Output the (x, y) coordinate of the center of the cell containing the given text.  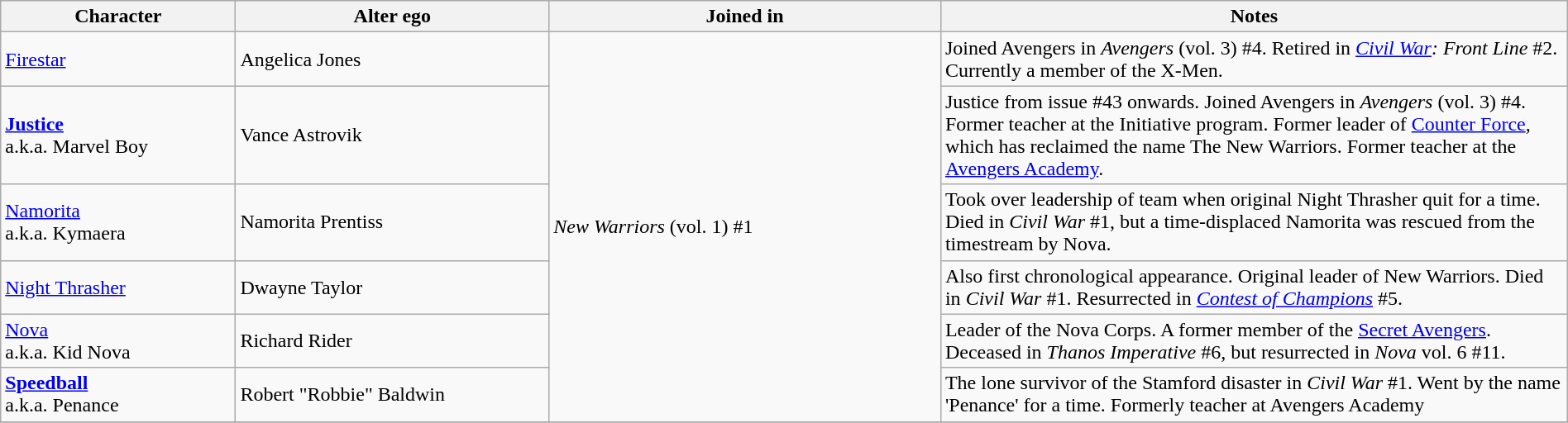
Namorita Prentiss (392, 222)
Joined Avengers in Avengers (vol. 3) #4. Retired in Civil War: Front Line #2. Currently a member of the X-Men. (1254, 59)
Night Thrasher (118, 288)
Richard Rider (392, 340)
Namoritaa.k.a. Kymaera (118, 222)
Firestar (118, 59)
New Warriors (vol. 1) #1 (745, 226)
Leader of the Nova Corps. A former member of the Secret Avengers. Deceased in Thanos Imperative #6, but resurrected in Nova vol. 6 #11. (1254, 340)
Notes (1254, 17)
Novaa.k.a. Kid Nova (118, 340)
Also first chronological appearance. Original leader of New Warriors. Died in Civil War #1. Resurrected in Contest of Champions #5. (1254, 288)
Joined in (745, 17)
Robert "Robbie" Baldwin (392, 395)
The lone survivor of the Stamford disaster in Civil War #1. Went by the name 'Penance' for a time. Formerly teacher at Avengers Academy (1254, 395)
Dwayne Taylor (392, 288)
Vance Astrovik (392, 135)
Character (118, 17)
Alter ego (392, 17)
Justicea.k.a. Marvel Boy (118, 135)
Speedballa.k.a. Penance (118, 395)
Angelica Jones (392, 59)
